Identify which cell holds the provided text, then report its [x, y] central coordinate. 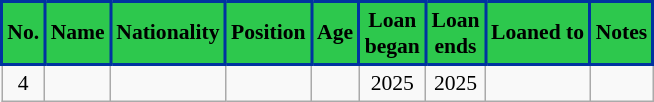
Notes [622, 34]
Age [335, 34]
No. [24, 34]
Loanbegan [392, 34]
Loanends [456, 34]
Position [268, 34]
Name [78, 34]
Nationality [168, 34]
Loaned to [538, 34]
4 [24, 83]
